Output the (x, y) coordinate of the center of the cell containing the given text.  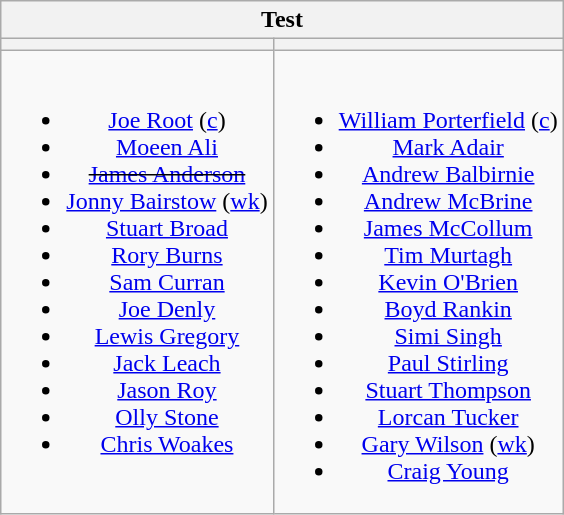
Test (282, 20)
Joe Root (c)Moeen AliJames AndersonJonny Bairstow (wk)Stuart BroadRory BurnsSam CurranJoe DenlyLewis GregoryJack LeachJason RoyOlly StoneChris Woakes (137, 282)
